Detect which cell encompasses the target text, then output its [X, Y] center coordinate. 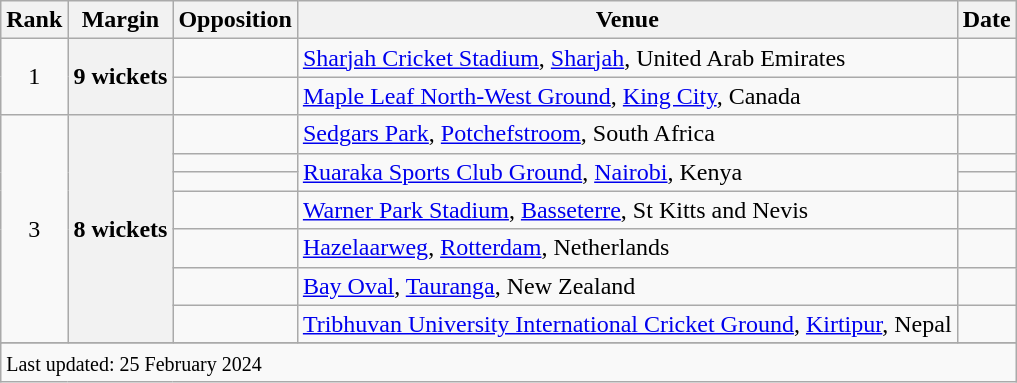
Sharjah Cricket Stadium, Sharjah, United Arab Emirates [627, 58]
Sedgars Park, Potchefstroom, South Africa [627, 134]
Opposition [235, 20]
Rank [34, 20]
1 [34, 77]
Ruaraka Sports Club Ground, Nairobi, Kenya [627, 172]
3 [34, 229]
Maple Leaf North-West Ground, King City, Canada [627, 96]
9 wickets [120, 77]
Date [986, 20]
Last updated: 25 February 2024 [508, 362]
Bay Oval, Tauranga, New Zealand [627, 286]
Venue [627, 20]
Hazelaarweg, Rotterdam, Netherlands [627, 248]
8 wickets [120, 229]
Tribhuvan University International Cricket Ground, Kirtipur, Nepal [627, 324]
Warner Park Stadium, Basseterre, St Kitts and Nevis [627, 210]
Margin [120, 20]
